Provide the [X, Y] coordinate of the cell's center where the given text is located.  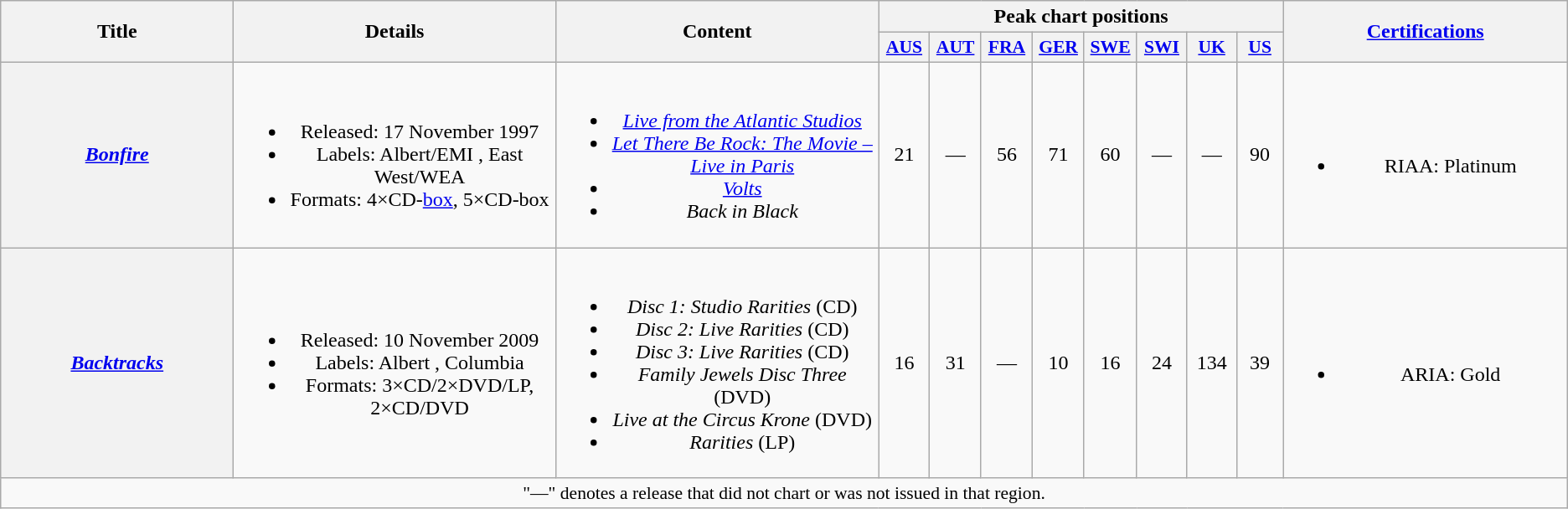
39 [1260, 363]
"—" denotes a release that did not chart or was not issued in that region. [784, 493]
AUS [905, 48]
10 [1059, 363]
56 [1007, 154]
60 [1110, 154]
Live from the Atlantic StudiosLet There Be Rock: The Movie – Live in ParisVoltsBack in Black [717, 154]
Bonfire [117, 154]
Title [117, 32]
134 [1211, 363]
SWE [1110, 48]
21 [905, 154]
Certifications [1426, 32]
Content [717, 32]
Released: 10 November 2009Labels: Albert , ColumbiaFormats: 3×CD/2×DVD/LP, 2×CD/DVD [395, 363]
71 [1059, 154]
Released: 17 November 1997Labels: Albert/EMI , East West/WEA Formats: 4×CD-box, 5×CD-box [395, 154]
ARIA: Gold [1426, 363]
UK [1211, 48]
24 [1162, 363]
RIAA: Platinum [1426, 154]
31 [956, 363]
FRA [1007, 48]
SWI [1162, 48]
US [1260, 48]
AUT [956, 48]
Backtracks [117, 363]
Peak chart positions [1081, 17]
90 [1260, 154]
GER [1059, 48]
Details [395, 32]
